Search for the cell housing the specified text and yield its (X, Y) center coordinate. 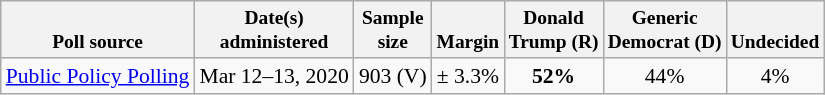
Date(s)administered (274, 30)
Samplesize (393, 30)
903 (V) (393, 76)
DonaldTrump (R) (554, 30)
Poll source (98, 30)
52% (554, 76)
Undecided (775, 30)
± 3.3% (468, 76)
GenericDemocrat (D) (664, 30)
Public Policy Polling (98, 76)
44% (664, 76)
4% (775, 76)
Mar 12–13, 2020 (274, 76)
Margin (468, 30)
